Output the (x, y) coordinate of the center of the cell containing the given text.  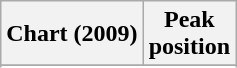
Chart (2009) (72, 34)
Peakposition (189, 34)
